Extract the (X, Y) coordinate from the center of the cell holding the provided text.  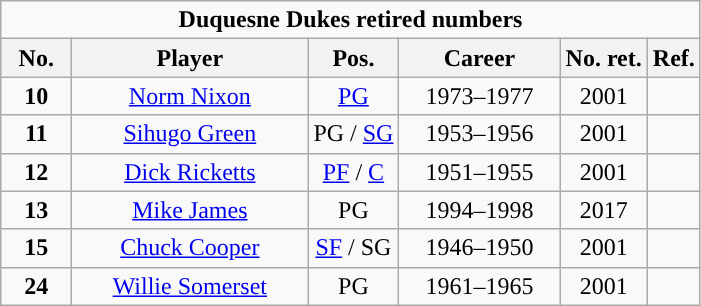
PG / SG (354, 134)
Career (480, 58)
1951–1955 (480, 172)
Chuck Cooper (190, 248)
Mike James (190, 210)
Willie Somerset (190, 286)
Dick Ricketts (190, 172)
1961–1965 (480, 286)
24 (36, 286)
1953–1956 (480, 134)
1973–1977 (480, 96)
11 (36, 134)
No. ret. (604, 58)
Ref. (674, 58)
Sihugo Green (190, 134)
Duquesne Dukes retired numbers (351, 20)
13 (36, 210)
Norm Nixon (190, 96)
Player (190, 58)
PF / C (354, 172)
12 (36, 172)
15 (36, 248)
No. (36, 58)
SF / SG (354, 248)
1994–1998 (480, 210)
2017 (604, 210)
10 (36, 96)
1946–1950 (480, 248)
Pos. (354, 58)
